From the cell containing the given text, extract its center point as (x, y) coordinate. 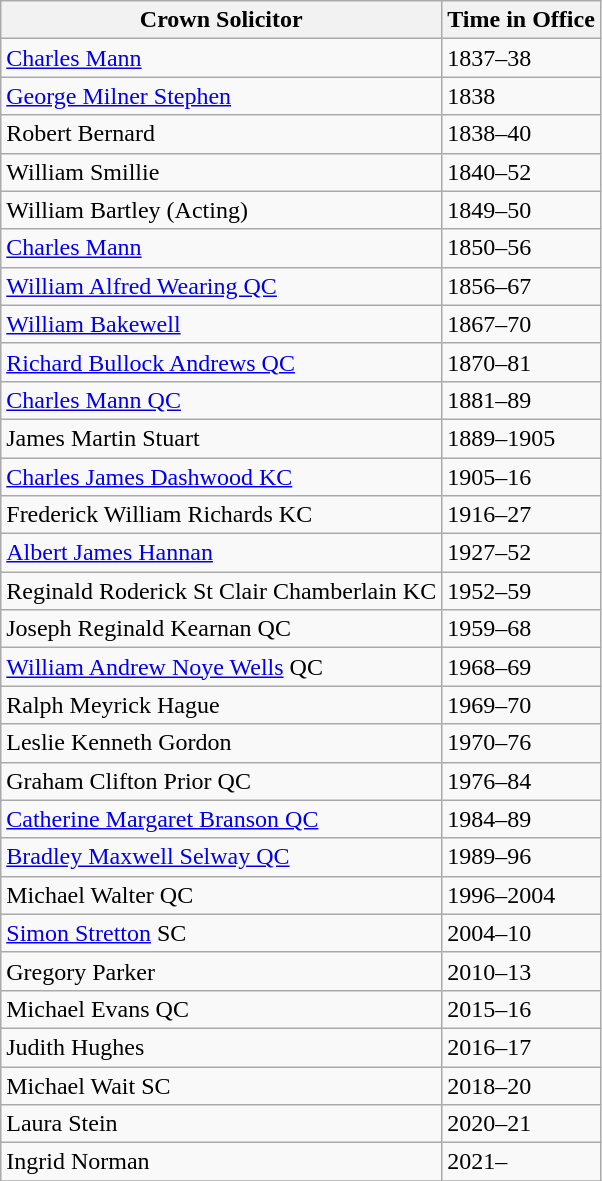
Leslie Kenneth Gordon (222, 743)
1927–52 (522, 553)
Judith Hughes (222, 1047)
2010–13 (522, 971)
Graham Clifton Prior QC (222, 781)
Catherine Margaret Branson QC (222, 819)
William Bartley (Acting) (222, 210)
1952–59 (522, 591)
James Martin Stuart (222, 438)
1969–70 (522, 705)
George Milner Stephen (222, 96)
1889–1905 (522, 438)
1881–89 (522, 400)
1850–56 (522, 248)
1959–68 (522, 629)
Michael Walter QC (222, 895)
William Andrew Noye Wells QC (222, 667)
2015–16 (522, 1009)
Charles Mann QC (222, 400)
1970–76 (522, 743)
Ingrid Norman (222, 1162)
1870–81 (522, 362)
1840–52 (522, 172)
Michael Evans QC (222, 1009)
1838–40 (522, 134)
Time in Office (522, 20)
1867–70 (522, 324)
Gregory Parker (222, 971)
Crown Solicitor (222, 20)
Joseph Reginald Kearnan QC (222, 629)
William Alfred Wearing QC (222, 286)
1968–69 (522, 667)
1984–89 (522, 819)
1849–50 (522, 210)
1976–84 (522, 781)
2016–17 (522, 1047)
Bradley Maxwell Selway QC (222, 857)
Robert Bernard (222, 134)
Frederick William Richards KC (222, 515)
Laura Stein (222, 1124)
Simon Stretton SC (222, 933)
Michael Wait SC (222, 1085)
Richard Bullock Andrews QC (222, 362)
1905–16 (522, 477)
William Smillie (222, 172)
Albert James Hannan (222, 553)
Reginald Roderick St Clair Chamberlain KC (222, 591)
1856–67 (522, 286)
Charles James Dashwood KC (222, 477)
2021– (522, 1162)
1989–96 (522, 857)
1838 (522, 96)
Ralph Meyrick Hague (222, 705)
William Bakewell (222, 324)
1996–2004 (522, 895)
1837–38 (522, 58)
1916–27 (522, 515)
2004–10 (522, 933)
2020–21 (522, 1124)
2018–20 (522, 1085)
